Determine the [X, Y] coordinate at the center of the cell enclosing the given text.  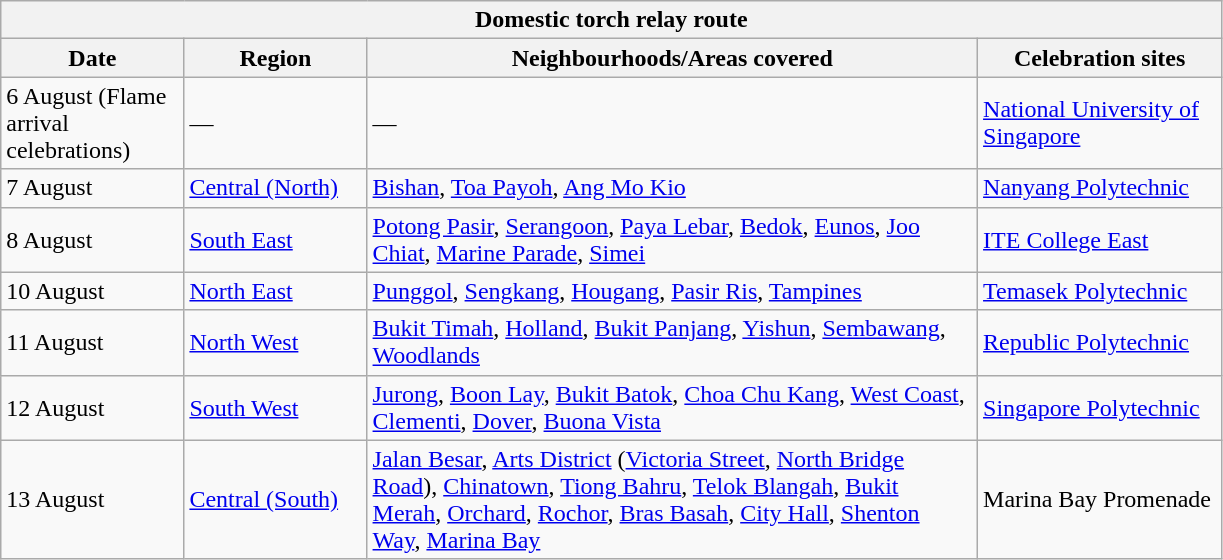
Domestic torch relay route [612, 20]
South East [276, 240]
6 August (Flame arrival celebrations) [92, 123]
Central (South) [276, 500]
Central (North) [276, 188]
Celebration sites [1100, 58]
8 August [92, 240]
Potong Pasir, Serangoon, Paya Lebar, Bedok, Eunos, Joo Chiat, Marine Parade, Simei [672, 240]
Bukit Timah, Holland, Bukit Panjang, Yishun, Sembawang, Woodlands [672, 342]
Nanyang Polytechnic [1100, 188]
North East [276, 291]
Marina Bay Promenade [1100, 500]
Jurong, Boon Lay, Bukit Batok, Choa Chu Kang, West Coast, Clementi, Dover, Buona Vista [672, 408]
13 August [92, 500]
Neighbourhoods/Areas covered [672, 58]
South West [276, 408]
ITE College East [1100, 240]
Region [276, 58]
Singapore Polytechnic [1100, 408]
National University of Singapore [1100, 123]
North West [276, 342]
Date [92, 58]
12 August [92, 408]
7 August [92, 188]
Bishan, Toa Payoh, Ang Mo Kio [672, 188]
11 August [92, 342]
Republic Polytechnic [1100, 342]
10 August [92, 291]
Punggol, Sengkang, Hougang, Pasir Ris, Tampines [672, 291]
Temasek Polytechnic [1100, 291]
